Output the [X, Y] coordinate of the center of the cell containing the given text.  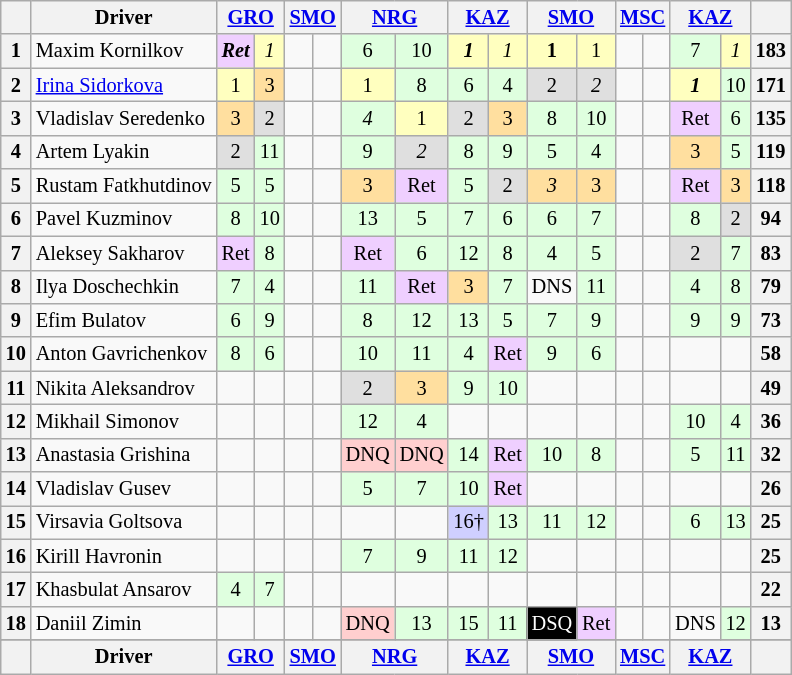
Maxim Kornilkov [124, 51]
58 [771, 354]
Virsavia Goltsova [124, 522]
DSQ [552, 623]
Irina Sidorkova [124, 85]
18 [16, 623]
Anastasia Grishina [124, 455]
Anton Gavrichenkov [124, 354]
26 [771, 489]
Pavel Kuzminov [124, 219]
Vladislav Seredenko [124, 118]
118 [771, 186]
171 [771, 85]
Daniil Zimin [124, 623]
Vladislav Gusev [124, 489]
22 [771, 589]
73 [771, 320]
Artem Lyakin [124, 152]
183 [771, 51]
17 [16, 589]
36 [771, 421]
Ilya Doschechkin [124, 287]
83 [771, 253]
Efim Bulatov [124, 320]
Kirill Havronin [124, 556]
94 [771, 219]
Khasbulat Ansarov [124, 589]
119 [771, 152]
Aleksey Sakharov [124, 253]
49 [771, 388]
Nikita Aleksandrov [124, 388]
16 [16, 556]
16† [468, 522]
79 [771, 287]
32 [771, 455]
135 [771, 118]
Mikhail Simonov [124, 421]
Rustam Fatkhutdinov [124, 186]
